Output the [X, Y] coordinate of the center of the cell containing the given text.  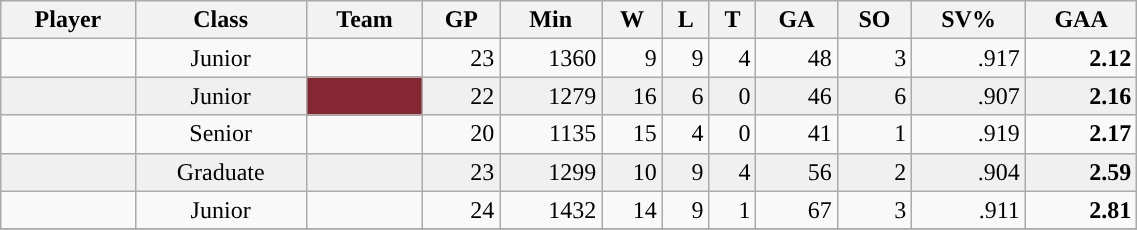
24 [462, 210]
67 [796, 210]
GP [462, 20]
56 [796, 172]
T [732, 20]
46 [796, 96]
22 [462, 96]
10 [632, 172]
1279 [551, 96]
L [686, 20]
.907 [969, 96]
2 [874, 172]
Senior [220, 134]
41 [796, 134]
GA [796, 20]
.904 [969, 172]
1299 [551, 172]
2.59 [1080, 172]
2.12 [1080, 58]
GAA [1080, 20]
16 [632, 96]
SO [874, 20]
Player [68, 20]
W [632, 20]
1360 [551, 58]
.919 [969, 134]
20 [462, 134]
.911 [969, 210]
Team [364, 20]
1432 [551, 210]
2.16 [1080, 96]
14 [632, 210]
1135 [551, 134]
Min [551, 20]
Graduate [220, 172]
2.81 [1080, 210]
2.17 [1080, 134]
15 [632, 134]
48 [796, 58]
.917 [969, 58]
SV% [969, 20]
Class [220, 20]
